Return (x, y) of the center of cell containing provided text 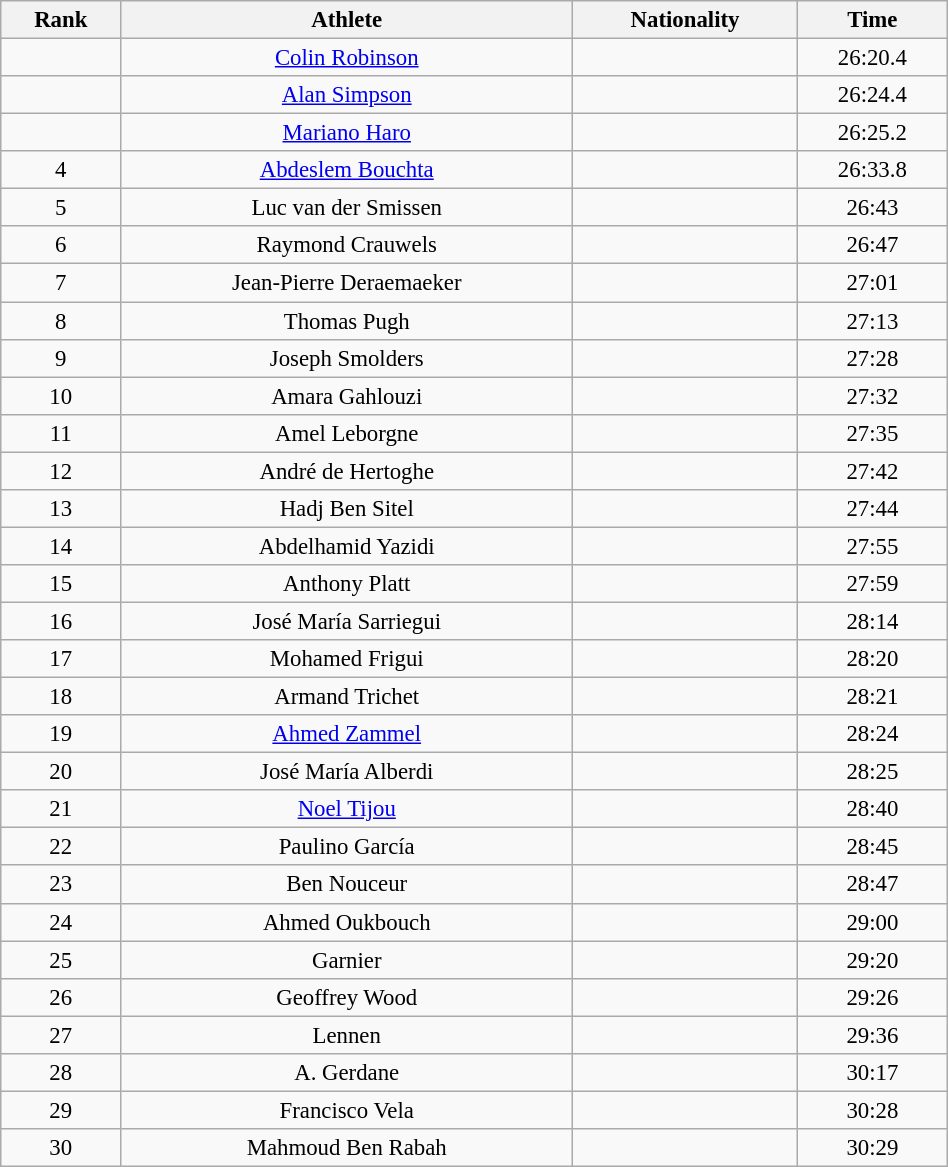
27:28 (872, 358)
15 (61, 584)
30:17 (872, 1073)
Amara Gahlouzi (347, 396)
22 (61, 847)
Ben Nouceur (347, 885)
19 (61, 734)
27:44 (872, 509)
18 (61, 697)
5 (61, 208)
Francisco Vela (347, 1110)
13 (61, 509)
27:13 (872, 321)
28:14 (872, 621)
Jean-Pierre Deraemaeker (347, 283)
28 (61, 1073)
23 (61, 885)
6 (61, 245)
27:35 (872, 433)
26 (61, 997)
Hadj Ben Sitel (347, 509)
Ahmed Oukbouch (347, 922)
9 (61, 358)
Raymond Crauwels (347, 245)
20 (61, 772)
11 (61, 433)
Rank (61, 20)
29:26 (872, 997)
27:55 (872, 546)
Joseph Smolders (347, 358)
12 (61, 471)
28:20 (872, 659)
27:32 (872, 396)
Abdelhamid Yazidi (347, 546)
Armand Trichet (347, 697)
José María Alberdi (347, 772)
Mahmoud Ben Rabah (347, 1148)
28:45 (872, 847)
21 (61, 809)
28:21 (872, 697)
26:20.4 (872, 58)
17 (61, 659)
7 (61, 283)
Colin Robinson (347, 58)
Time (872, 20)
André de Hertoghe (347, 471)
Paulino García (347, 847)
Ahmed Zammel (347, 734)
8 (61, 321)
30:29 (872, 1148)
28:25 (872, 772)
Thomas Pugh (347, 321)
27:01 (872, 283)
Noel Tijou (347, 809)
28:24 (872, 734)
28:40 (872, 809)
25 (61, 960)
30:28 (872, 1110)
Mariano Haro (347, 133)
Mohamed Frigui (347, 659)
29:00 (872, 922)
26:43 (872, 208)
Garnier (347, 960)
Luc van der Smissen (347, 208)
26:24.4 (872, 95)
28:47 (872, 885)
4 (61, 170)
José María Sarriegui (347, 621)
26:25.2 (872, 133)
29 (61, 1110)
27 (61, 1035)
26:33.8 (872, 170)
27:42 (872, 471)
Athlete (347, 20)
Anthony Platt (347, 584)
Geoffrey Wood (347, 997)
30 (61, 1148)
A. Gerdane (347, 1073)
27:59 (872, 584)
Alan Simpson (347, 95)
24 (61, 922)
29:36 (872, 1035)
Amel Leborgne (347, 433)
Lennen (347, 1035)
Abdeslem Bouchta (347, 170)
16 (61, 621)
29:20 (872, 960)
Nationality (686, 20)
26:47 (872, 245)
14 (61, 546)
10 (61, 396)
